Provide the (X, Y) coordinate of the cell's center where the given text is located.  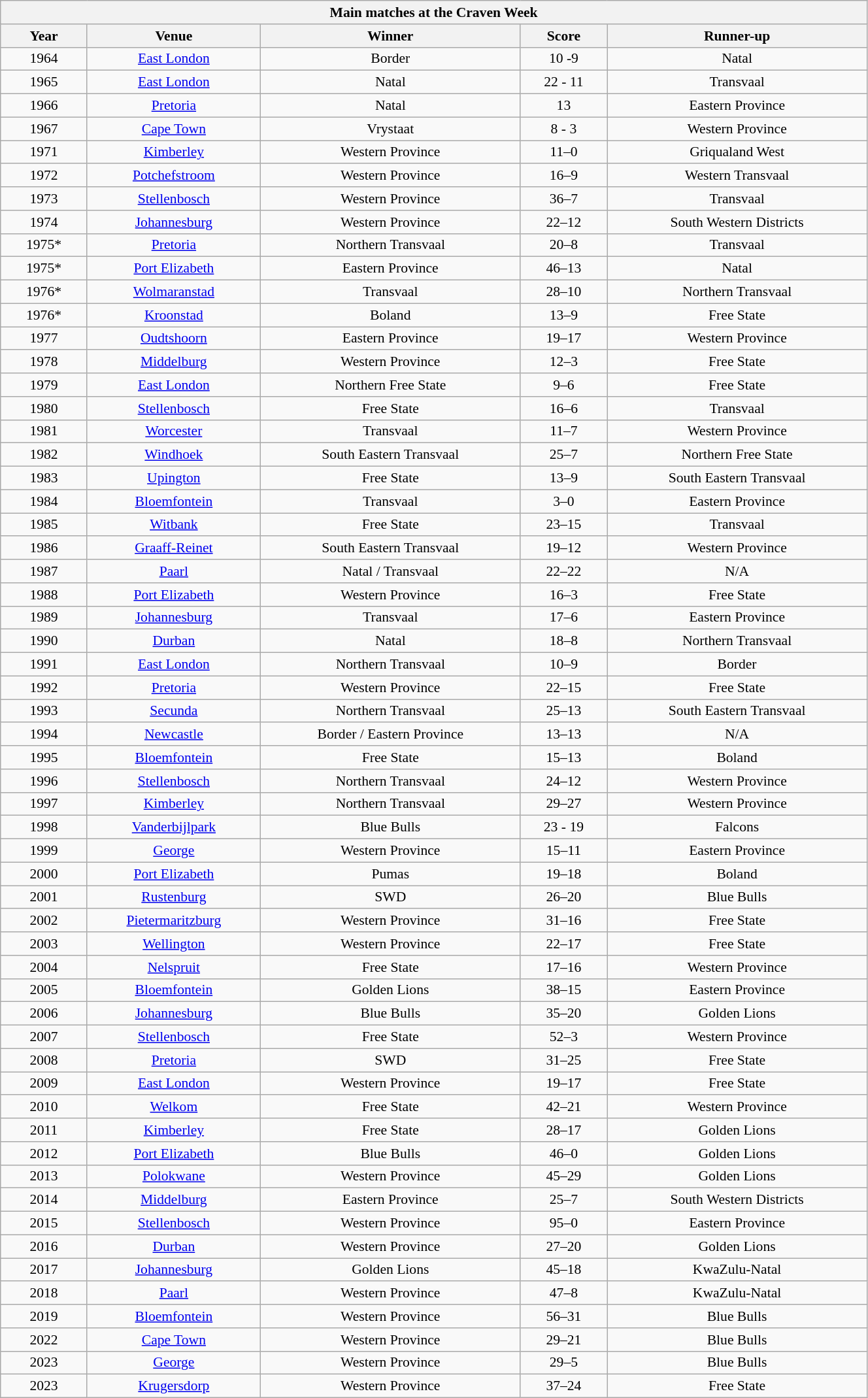
1997 (44, 804)
2005 (44, 990)
Western Transvaal (737, 176)
1982 (44, 455)
Venue (174, 36)
23–15 (563, 525)
31–25 (563, 1060)
Pietermaritzburg (174, 921)
Kroonstad (174, 315)
17–6 (563, 618)
Year (44, 36)
24–12 (563, 781)
46–13 (563, 269)
Vrystaat (390, 129)
Witbank (174, 525)
47–8 (563, 1293)
1994 (44, 735)
Pumas (390, 874)
56–31 (563, 1316)
Upington (174, 478)
2022 (44, 1340)
22–17 (563, 944)
45–29 (563, 1176)
46–0 (563, 1154)
10 -9 (563, 59)
31–16 (563, 921)
1980 (44, 408)
2011 (44, 1130)
1978 (44, 362)
1986 (44, 548)
2009 (44, 1084)
1996 (44, 781)
Winner (390, 36)
2000 (44, 874)
35–20 (563, 1014)
12–3 (563, 362)
1992 (44, 688)
1984 (44, 501)
29–27 (563, 804)
13 (563, 106)
45–18 (563, 1270)
2006 (44, 1014)
Welkom (174, 1107)
13–13 (563, 735)
25–13 (563, 711)
Runner-up (737, 36)
2004 (44, 967)
Vanderbijlpark (174, 827)
16–3 (563, 595)
22–12 (563, 222)
1967 (44, 129)
1988 (44, 595)
38–15 (563, 990)
16–9 (563, 176)
10–9 (563, 665)
Wellington (174, 944)
Main matches at the Craven Week (434, 12)
1972 (44, 176)
19–18 (563, 874)
2008 (44, 1060)
1981 (44, 431)
1974 (44, 222)
2003 (44, 944)
2007 (44, 1037)
1991 (44, 665)
23 - 19 (563, 827)
2013 (44, 1176)
1977 (44, 339)
2002 (44, 921)
2001 (44, 897)
17–16 (563, 967)
Wolmaranstad (174, 292)
16–6 (563, 408)
1998 (44, 827)
Secunda (174, 711)
28–17 (563, 1130)
Worcester (174, 431)
2015 (44, 1223)
15–13 (563, 757)
15–11 (563, 851)
Griqualand West (737, 152)
Rustenburg (174, 897)
Potchefstroom (174, 176)
2010 (44, 1107)
19–12 (563, 548)
1989 (44, 618)
3–0 (563, 501)
2012 (44, 1154)
Border / Eastern Province (390, 735)
Nelspruit (174, 967)
42–21 (563, 1107)
27–20 (563, 1246)
2019 (44, 1316)
36–7 (563, 199)
Newcastle (174, 735)
Windhoek (174, 455)
2014 (44, 1200)
Falcons (737, 827)
2018 (44, 1293)
1993 (44, 711)
26–20 (563, 897)
1990 (44, 641)
Graaff-Reinet (174, 548)
1979 (44, 385)
95–0 (563, 1223)
22–15 (563, 688)
11–7 (563, 431)
2017 (44, 1270)
29–21 (563, 1340)
Score (563, 36)
37–24 (563, 1386)
2016 (44, 1246)
1964 (44, 59)
1999 (44, 851)
1965 (44, 82)
1966 (44, 106)
Krugersdorp (174, 1386)
11–0 (563, 152)
28–10 (563, 292)
1995 (44, 757)
29–5 (563, 1363)
1983 (44, 478)
1971 (44, 152)
Natal / Transvaal (390, 571)
18–8 (563, 641)
22 - 11 (563, 82)
Polokwane (174, 1176)
1973 (44, 199)
1987 (44, 571)
9–6 (563, 385)
20–8 (563, 245)
8 - 3 (563, 129)
Oudtshoorn (174, 339)
22–22 (563, 571)
52–3 (563, 1037)
1985 (44, 525)
